Find where the given text appears and provide that cell's center as (X, Y) coordinate. 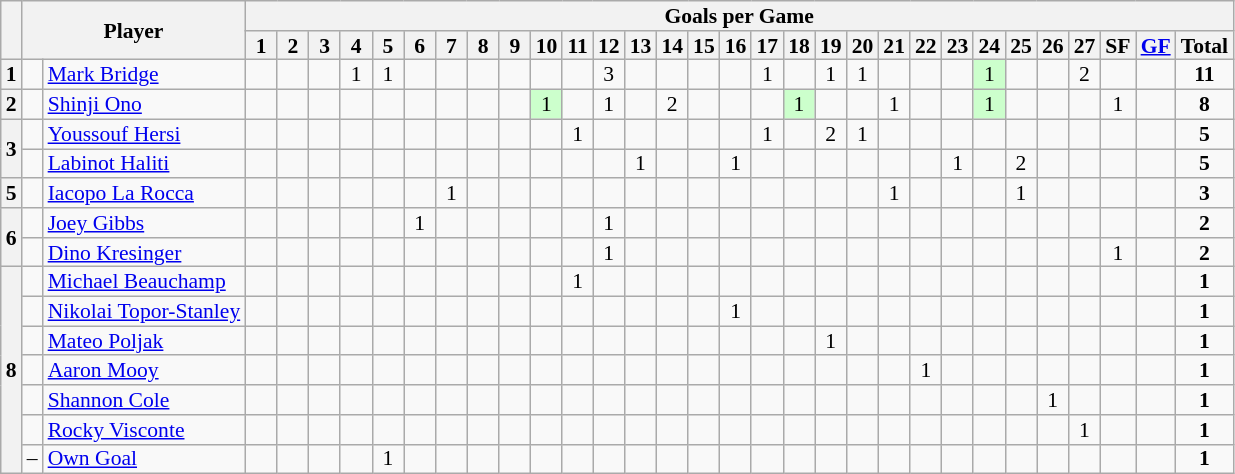
7 (452, 46)
Aaron Mooy (144, 371)
15 (704, 46)
20 (863, 46)
22 (926, 46)
Iacopo La Rocca (144, 193)
Mark Bridge (144, 75)
Rocky Visconte (144, 430)
9 (515, 46)
Mateo Poljak (144, 341)
13 (641, 46)
SF (1118, 46)
21 (894, 46)
Dino Kresinger (144, 253)
GF (1156, 46)
14 (672, 46)
Labinot Haliti (144, 164)
Shannon Cole (144, 400)
23 (958, 46)
– (32, 459)
25 (1021, 46)
Shinji Ono (144, 105)
24 (989, 46)
18 (799, 46)
Youssouf Hersi (144, 134)
16 (736, 46)
10 (547, 46)
Nikolai Topor-Stanley (144, 312)
Total (1204, 46)
27 (1085, 46)
Michael Beauchamp (144, 282)
Own Goal (144, 459)
12 (609, 46)
Goals per Game (739, 16)
17 (767, 46)
4 (356, 46)
Player (134, 30)
Joey Gibbs (144, 223)
26 (1053, 46)
19 (831, 46)
